For the text-containing cell, return its midpoint in (x, y) coordinate format. 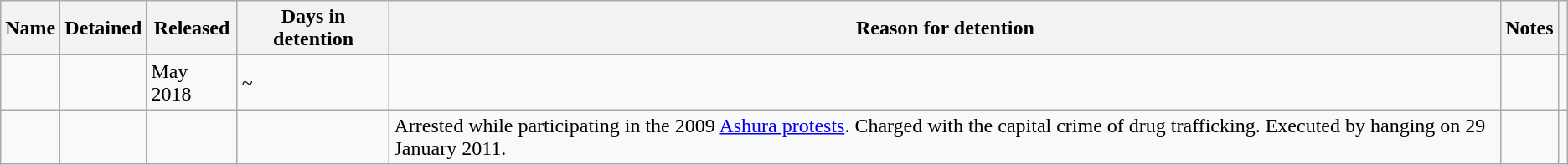
Notes (1529, 28)
Reason for detention (945, 28)
~ (313, 82)
May 2018 (192, 82)
Days in detention (313, 28)
Released (192, 28)
Detained (104, 28)
Name (30, 28)
Arrested while participating in the 2009 Ashura protests. Charged with the capital crime of drug trafficking. Executed by hanging on 29 January 2011. (945, 137)
